Extract the [X, Y] coordinate from the center of the cell holding the provided text.  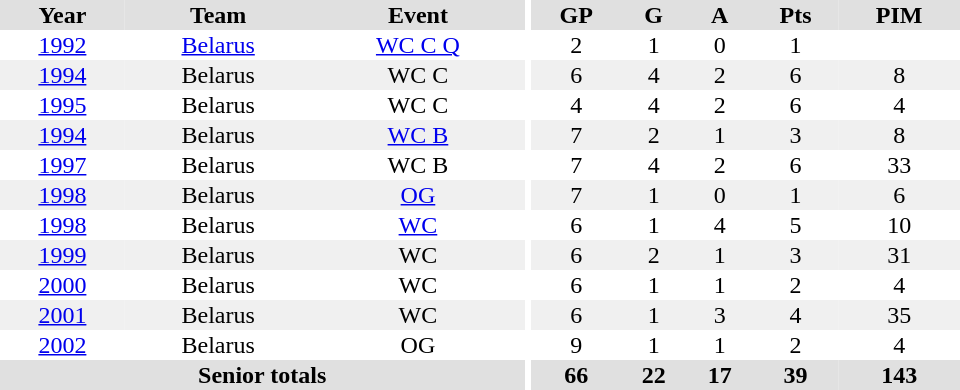
143 [899, 375]
WC C Q [418, 45]
1999 [62, 255]
33 [899, 165]
1997 [62, 165]
31 [899, 255]
PIM [899, 15]
39 [796, 375]
Pts [796, 15]
9 [576, 345]
10 [899, 225]
22 [654, 375]
66 [576, 375]
GP [576, 15]
2000 [62, 285]
17 [720, 375]
Event [418, 15]
G [654, 15]
1995 [62, 105]
35 [899, 315]
2001 [62, 315]
A [720, 15]
2002 [62, 345]
Team [218, 15]
5 [796, 225]
Senior totals [262, 375]
Year [62, 15]
1992 [62, 45]
